Scan for the cell matching the given text and deliver its [x, y] coordinate at center. 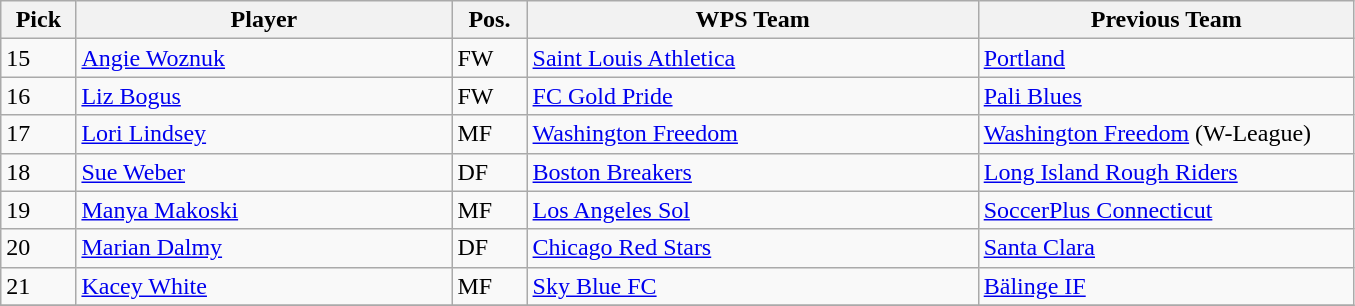
Portland [1166, 58]
Player [264, 20]
WPS Team [752, 20]
Lori Lindsey [264, 134]
17 [38, 134]
15 [38, 58]
Pos. [490, 20]
SoccerPlus Connecticut [1166, 210]
16 [38, 96]
Washington Freedom (W-League) [1166, 134]
FC Gold Pride [752, 96]
Washington Freedom [752, 134]
Sky Blue FC [752, 286]
Chicago Red Stars [752, 248]
Manya Makoski [264, 210]
Pick [38, 20]
Pali Blues [1166, 96]
Marian Dalmy [264, 248]
Liz Bogus [264, 96]
Santa Clara [1166, 248]
Previous Team [1166, 20]
Saint Louis Athletica [752, 58]
Angie Woznuk [264, 58]
18 [38, 172]
20 [38, 248]
Kacey White [264, 286]
Los Angeles Sol [752, 210]
Boston Breakers [752, 172]
Sue Weber [264, 172]
19 [38, 210]
Bälinge IF [1166, 286]
Long Island Rough Riders [1166, 172]
21 [38, 286]
